Determine the (x, y) coordinate at the center of the cell enclosing the given text.  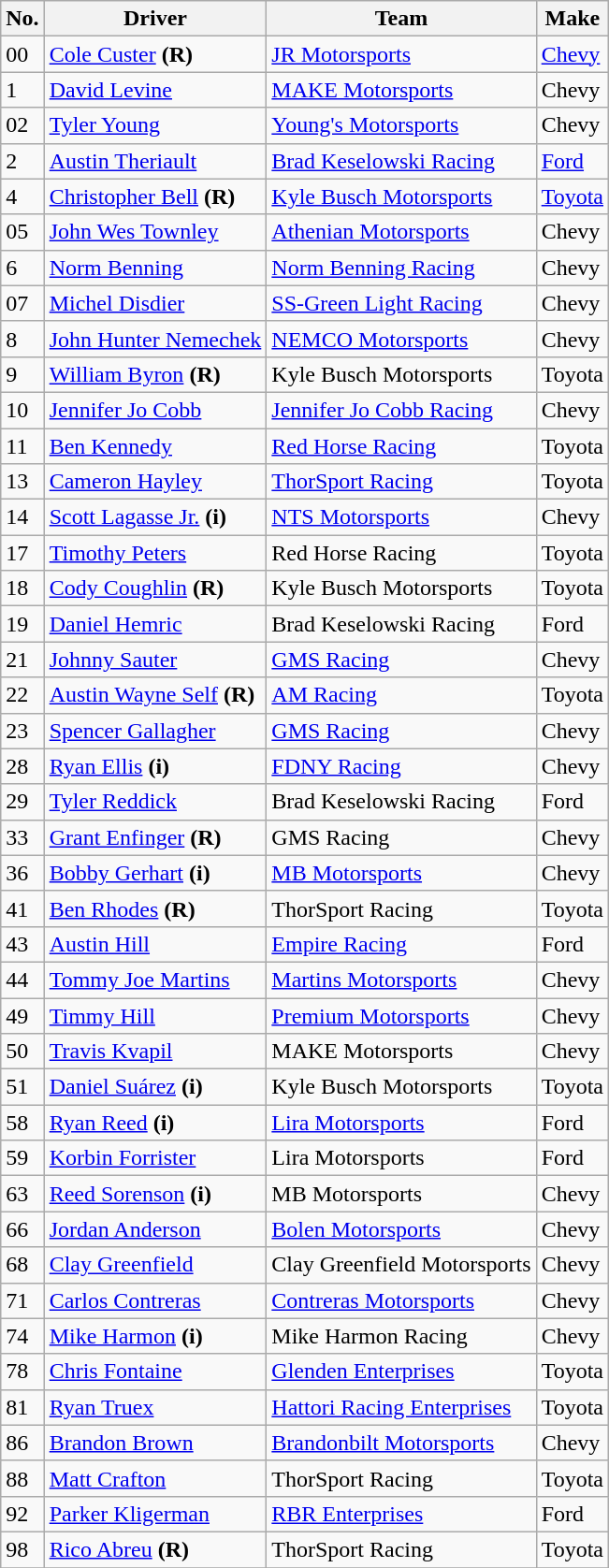
Glenden Enterprises (401, 1372)
41 (22, 908)
Spencer Gallagher (155, 731)
John Wes Townley (155, 232)
10 (22, 410)
Austin Theriault (155, 161)
50 (22, 1052)
58 (22, 1123)
Jennifer Jo Cobb (155, 410)
66 (22, 1229)
81 (22, 1407)
No. (22, 19)
Contreras Motorsports (401, 1300)
19 (22, 624)
74 (22, 1336)
Clay Greenfield Motorsports (401, 1265)
9 (22, 374)
43 (22, 944)
Ryan Ellis (i) (155, 766)
14 (22, 517)
44 (22, 980)
07 (22, 303)
02 (22, 125)
Ryan Truex (155, 1407)
Cole Custer (R) (155, 54)
Tyler Reddick (155, 802)
Christopher Bell (R) (155, 196)
Grant Enfinger (R) (155, 837)
Martins Motorsports (401, 980)
William Byron (R) (155, 374)
Brandonbilt Motorsports (401, 1443)
33 (22, 837)
78 (22, 1372)
Premium Motorsports (401, 1015)
13 (22, 482)
NEMCO Motorsports (401, 339)
Matt Crafton (155, 1478)
Young's Motorsports (401, 125)
RBR Enterprises (401, 1514)
88 (22, 1478)
Brandon Brown (155, 1443)
Hattori Racing Enterprises (401, 1407)
Mike Harmon Racing (401, 1336)
Driver (155, 19)
92 (22, 1514)
Team (401, 19)
Empire Racing (401, 944)
Ben Kennedy (155, 446)
22 (22, 695)
Bobby Gerhart (i) (155, 873)
98 (22, 1549)
Chris Fontaine (155, 1372)
Timmy Hill (155, 1015)
JR Motorsports (401, 54)
86 (22, 1443)
AM Racing (401, 695)
Athenian Motorsports (401, 232)
63 (22, 1194)
David Levine (155, 90)
00 (22, 54)
Bolen Motorsports (401, 1229)
05 (22, 232)
SS-Green Light Racing (401, 303)
Tyler Young (155, 125)
Michel Disdier (155, 303)
Timothy Peters (155, 553)
Cody Coughlin (R) (155, 588)
59 (22, 1158)
Travis Kvapil (155, 1052)
2 (22, 161)
Jennifer Jo Cobb Racing (401, 410)
51 (22, 1087)
29 (22, 802)
Daniel Suárez (i) (155, 1087)
49 (22, 1015)
6 (22, 268)
Mike Harmon (i) (155, 1336)
71 (22, 1300)
Make (573, 19)
Jordan Anderson (155, 1229)
17 (22, 553)
1 (22, 90)
Daniel Hemric (155, 624)
Rico Abreu (R) (155, 1549)
4 (22, 196)
Norm Benning (155, 268)
Reed Sorenson (i) (155, 1194)
11 (22, 446)
68 (22, 1265)
Austin Wayne Self (R) (155, 695)
Austin Hill (155, 944)
Ben Rhodes (R) (155, 908)
Carlos Contreras (155, 1300)
8 (22, 339)
Norm Benning Racing (401, 268)
Johnny Sauter (155, 660)
28 (22, 766)
NTS Motorsports (401, 517)
FDNY Racing (401, 766)
Tommy Joe Martins (155, 980)
Cameron Hayley (155, 482)
Parker Kligerman (155, 1514)
21 (22, 660)
Clay Greenfield (155, 1265)
18 (22, 588)
John Hunter Nemechek (155, 339)
Scott Lagasse Jr. (i) (155, 517)
36 (22, 873)
23 (22, 731)
Korbin Forrister (155, 1158)
Ryan Reed (i) (155, 1123)
